From the cell containing the given text, extract its center point as [X, Y] coordinate. 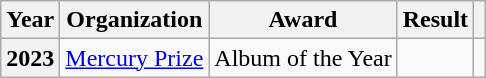
Album of the Year [303, 58]
Organization [134, 20]
Mercury Prize [134, 58]
Result [435, 20]
Award [303, 20]
2023 [30, 58]
Year [30, 20]
